Capture the cell that displays the provided text and extract its [X, Y] central coordinate. 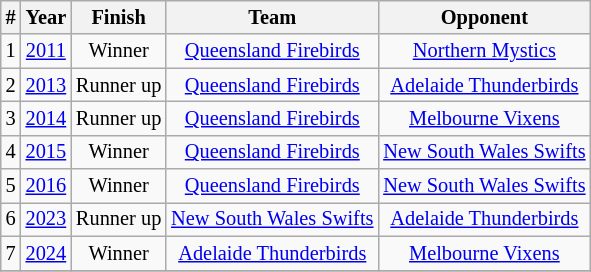
3 [11, 118]
Year [46, 17]
2014 [46, 118]
Team [272, 17]
2015 [46, 152]
2024 [46, 253]
Northern Mystics [484, 51]
2 [11, 85]
7 [11, 253]
5 [11, 186]
2016 [46, 186]
Finish [118, 17]
# [11, 17]
2013 [46, 85]
6 [11, 219]
2011 [46, 51]
4 [11, 152]
2023 [46, 219]
1 [11, 51]
Opponent [484, 17]
